Pinpoint the cell where the given text exists, returning its [X, Y] midpoint coordinate. 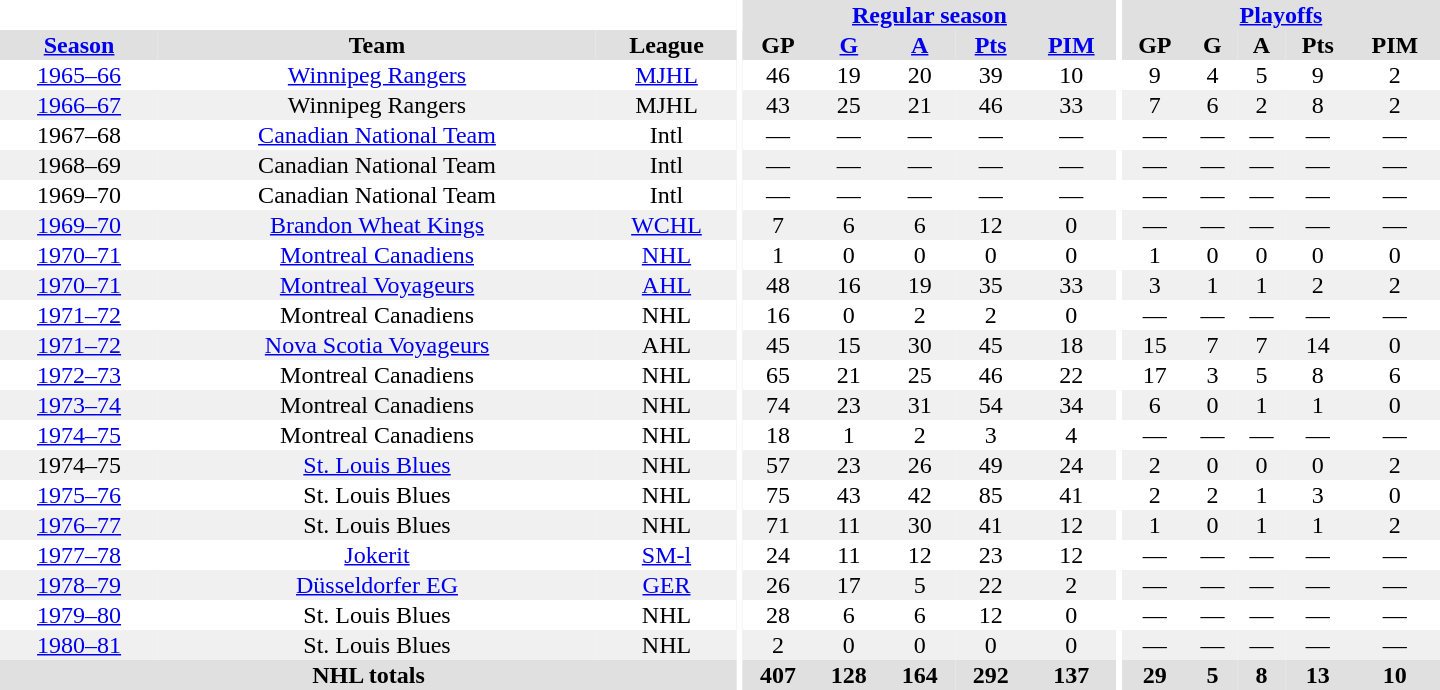
Brandon Wheat Kings [377, 225]
1968–69 [79, 165]
1979–80 [79, 615]
Montreal Voyageurs [377, 285]
49 [990, 465]
71 [778, 525]
League [666, 45]
1972–73 [79, 375]
20 [920, 75]
29 [1155, 675]
137 [1071, 675]
85 [990, 495]
1967–68 [79, 135]
Düsseldorfer EG [377, 585]
Playoffs [1281, 15]
75 [778, 495]
34 [1071, 405]
14 [1318, 345]
1965–66 [79, 75]
39 [990, 75]
54 [990, 405]
1977–78 [79, 555]
1976–77 [79, 525]
Team [377, 45]
Season [79, 45]
1975–76 [79, 495]
35 [990, 285]
407 [778, 675]
NHL totals [368, 675]
13 [1318, 675]
57 [778, 465]
1978–79 [79, 585]
1973–74 [79, 405]
Nova Scotia Voyageurs [377, 345]
48 [778, 285]
Regular season [930, 15]
1966–67 [79, 105]
28 [778, 615]
292 [990, 675]
128 [848, 675]
1980–81 [79, 645]
164 [920, 675]
42 [920, 495]
65 [778, 375]
31 [920, 405]
WCHL [666, 225]
SM-l [666, 555]
Jokerit [377, 555]
74 [778, 405]
GER [666, 585]
